Identify which cell holds the provided text, then report its [X, Y] central coordinate. 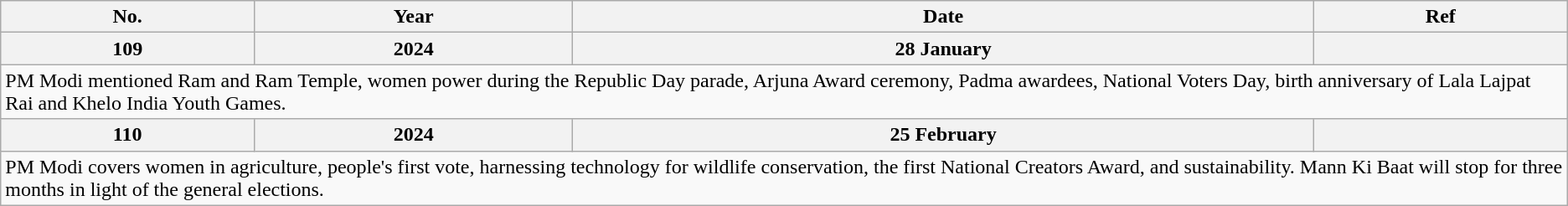
Year [414, 17]
No. [127, 17]
109 [127, 49]
Date [943, 17]
110 [127, 135]
Ref [1441, 17]
28 January [943, 49]
25 February [943, 135]
